Determine the (X, Y) coordinate at the center of the cell enclosing the given text.  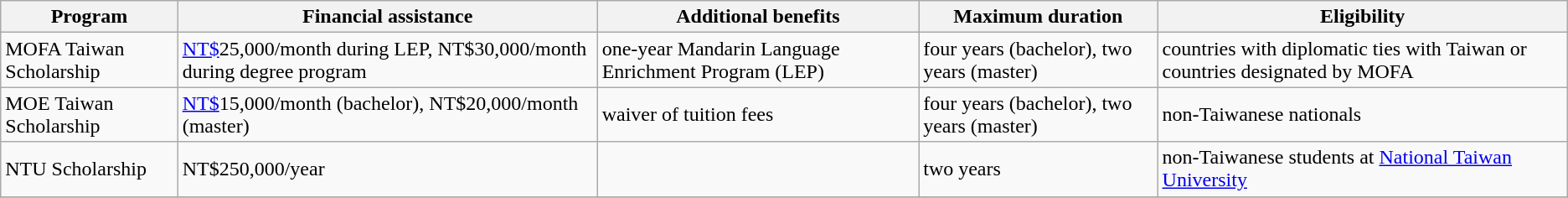
NT$25,000/month during LEP, NT$30,000/month during degree program (387, 60)
MOFA Taiwan Scholarship (89, 60)
Program (89, 17)
Additional benefits (758, 17)
one-year Mandarin Language Enrichment Program (LEP) (758, 60)
NT$15,000/month (bachelor), NT$20,000/month (master) (387, 114)
Maximum duration (1039, 17)
two years (1039, 169)
Eligibility (1362, 17)
MOE Taiwan Scholarship (89, 114)
non-Taiwanese students at National Taiwan University (1362, 169)
non-Taiwanese nationals (1362, 114)
Financial assistance (387, 17)
NTU Scholarship (89, 169)
countries with diplomatic ties with Taiwan or countries designated by MOFA (1362, 60)
waiver of tuition fees (758, 114)
NT$250,000/year (387, 169)
